Find where the given text appears and provide that cell's center as [x, y] coordinate. 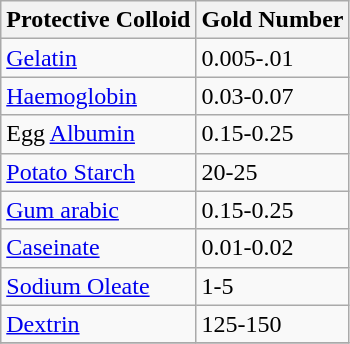
Egg Albumin [98, 134]
Potato Starch [98, 172]
Sodium Oleate [98, 286]
125-150 [272, 324]
Haemoglobin [98, 96]
1-5 [272, 286]
Caseinate [98, 248]
0.03-0.07 [272, 96]
Protective Colloid [98, 20]
Dextrin [98, 324]
Gum arabic [98, 210]
Gelatin [98, 58]
20-25 [272, 172]
Gold Number [272, 20]
0.005-.01 [272, 58]
0.01-0.02 [272, 248]
